Find where the given text appears and provide that cell's center as (x, y) coordinate. 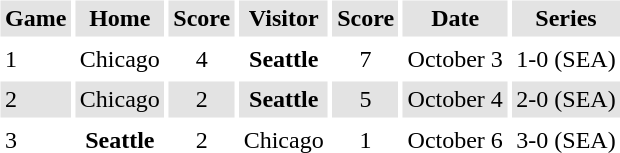
1-0 (SEA) (566, 59)
7 (366, 59)
Home (120, 18)
1 (35, 59)
4 (202, 59)
Series (566, 18)
2-0 (SEA) (566, 100)
October 4 (455, 100)
5 (366, 100)
October 3 (455, 59)
Visitor (284, 18)
Game (35, 18)
Date (455, 18)
